Extract the [X, Y] coordinate from the center of the cell holding the provided text.  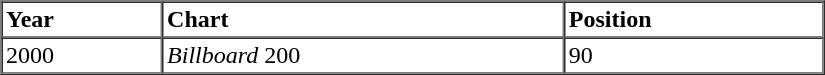
2000 [82, 56]
90 [694, 56]
Position [694, 20]
Billboard 200 [364, 56]
Year [82, 20]
Chart [364, 20]
